Search for the cell housing the specified text and yield its (X, Y) center coordinate. 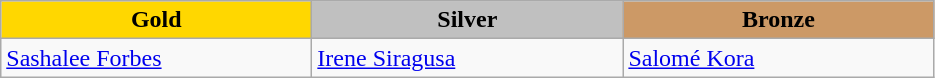
Gold (156, 20)
Bronze (778, 20)
Sashalee Forbes (156, 58)
Salomé Kora (778, 58)
Silver (468, 20)
Irene Siragusa (468, 58)
